Extract the (X, Y) coordinate from the center of the cell holding the provided text.  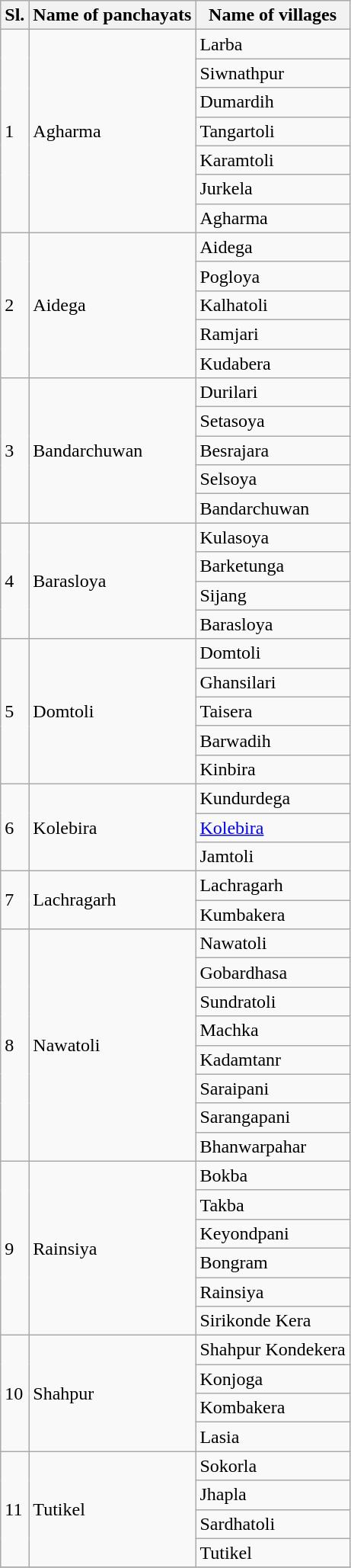
Karamtoli (273, 160)
Kalhatoli (273, 305)
11 (15, 1509)
Pogloya (273, 276)
Kombakera (273, 1408)
Dumardih (273, 102)
Kumbakera (273, 915)
Ramjari (273, 334)
Bongram (273, 1262)
Kudabera (273, 364)
Gobardhasa (273, 973)
Tangartoli (273, 131)
Shahpur Kondekera (273, 1350)
5 (15, 711)
Name of villages (273, 15)
Kadamtanr (273, 1060)
Barwadih (273, 740)
Sl. (15, 15)
9 (15, 1248)
Sundratoli (273, 1002)
Durilari (273, 393)
Siwnathpur (273, 73)
6 (15, 827)
Sirikonde Kera (273, 1321)
8 (15, 1045)
Lasia (273, 1437)
Kinbira (273, 769)
Konjoga (273, 1379)
Sarangapani (273, 1117)
Selsoya (273, 479)
Keyondpani (273, 1233)
Kundurdega (273, 798)
Jhapla (273, 1495)
1 (15, 131)
Taisera (273, 711)
Setasoya (273, 422)
10 (15, 1393)
Shahpur (113, 1393)
Barketunga (273, 566)
7 (15, 900)
Saraipani (273, 1089)
Bhanwarpahar (273, 1146)
Kulasoya (273, 537)
Sokorla (273, 1466)
Machka (273, 1031)
Sardhatoli (273, 1524)
Besrajara (273, 451)
Bokba (273, 1175)
3 (15, 451)
Takba (273, 1204)
Name of panchayats (113, 15)
Larba (273, 44)
Jurkela (273, 189)
Jamtoli (273, 857)
Sijang (273, 595)
4 (15, 581)
Ghansilari (273, 682)
2 (15, 305)
